From the cell containing the given text, extract its center point as (x, y) coordinate. 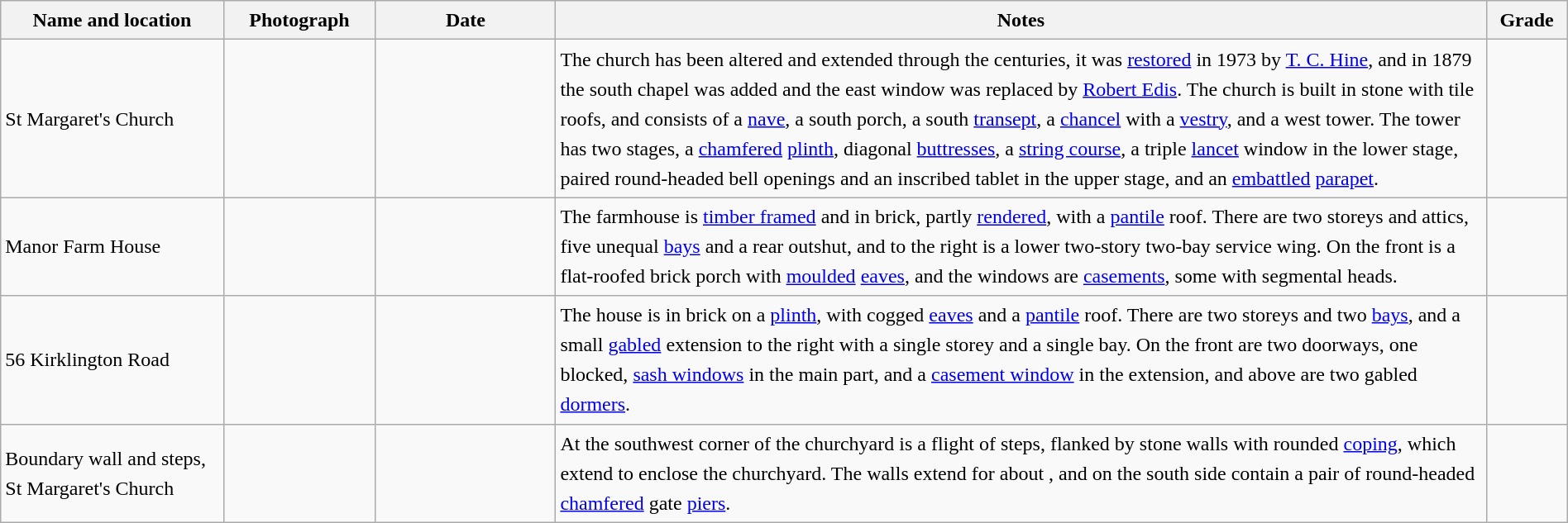
Name and location (112, 20)
56 Kirklington Road (112, 360)
Grade (1527, 20)
Notes (1021, 20)
St Margaret's Church (112, 119)
Photograph (299, 20)
Manor Farm House (112, 246)
Date (466, 20)
Boundary wall and steps,St Margaret's Church (112, 473)
